Locate the cell with the specified text and output its [X, Y] center coordinate. 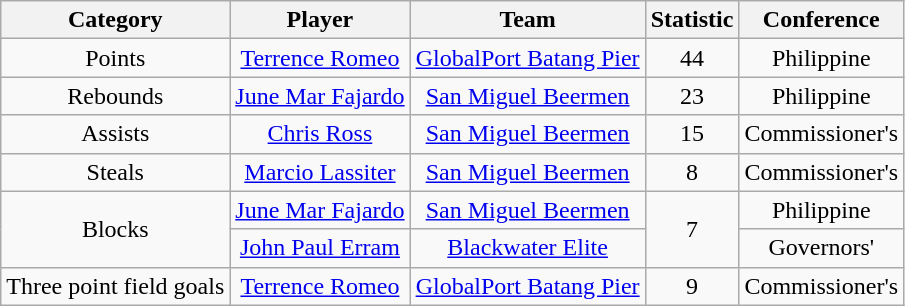
44 [692, 58]
Statistic [692, 20]
Rebounds [116, 96]
Blackwater Elite [528, 248]
8 [692, 172]
Conference [822, 20]
Category [116, 20]
Team [528, 20]
7 [692, 229]
Governors' [822, 248]
15 [692, 134]
Three point field goals [116, 286]
Steals [116, 172]
Points [116, 58]
John Paul Erram [320, 248]
Blocks [116, 229]
Chris Ross [320, 134]
Player [320, 20]
23 [692, 96]
9 [692, 286]
Marcio Lassiter [320, 172]
Assists [116, 134]
